From the cell containing the given text, extract its center point as [X, Y] coordinate. 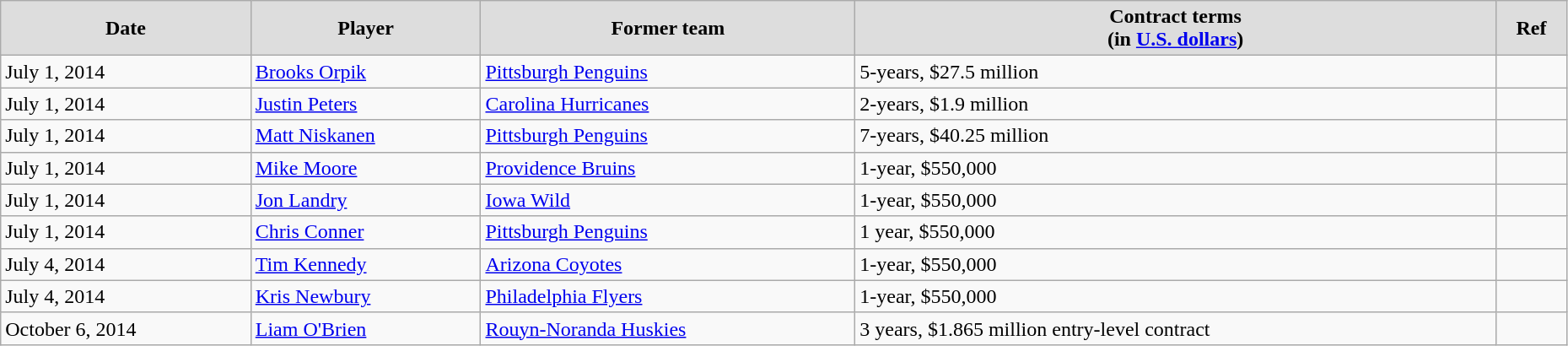
5-years, $27.5 million [1176, 72]
Chris Conner [366, 232]
Philadelphia Flyers [668, 296]
Justin Peters [366, 104]
October 6, 2014 [126, 328]
Matt Niskanen [366, 136]
Mike Moore [366, 168]
Ref [1531, 29]
Providence Bruins [668, 168]
Former team [668, 29]
Date [126, 29]
Player [366, 29]
Iowa Wild [668, 200]
Liam O'Brien [366, 328]
Jon Landry [366, 200]
Kris Newbury [366, 296]
2-years, $1.9 million [1176, 104]
Carolina Hurricanes [668, 104]
3 years, $1.865 million entry-level contract [1176, 328]
Brooks Orpik [366, 72]
Rouyn-Noranda Huskies [668, 328]
Arizona Coyotes [668, 264]
7-years, $40.25 million [1176, 136]
Tim Kennedy [366, 264]
1 year, $550,000 [1176, 232]
Contract terms(in U.S. dollars) [1176, 29]
